Search for the cell housing the specified text and yield its [x, y] center coordinate. 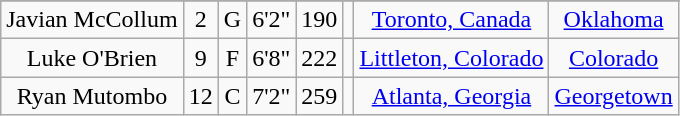
Javian McCollum [92, 20]
Colorado [614, 58]
9 [200, 58]
190 [320, 20]
Toronto, Canada [452, 20]
259 [320, 96]
222 [320, 58]
12 [200, 96]
6'8" [272, 58]
Littleton, Colorado [452, 58]
Atlanta, Georgia [452, 96]
6'2" [272, 20]
Ryan Mutombo [92, 96]
2 [200, 20]
Luke O'Brien [92, 58]
Georgetown [614, 96]
7'2" [272, 96]
C [232, 96]
G [232, 20]
F [232, 58]
Oklahoma [614, 20]
